Identify which cell holds the provided text, then report its [x, y] central coordinate. 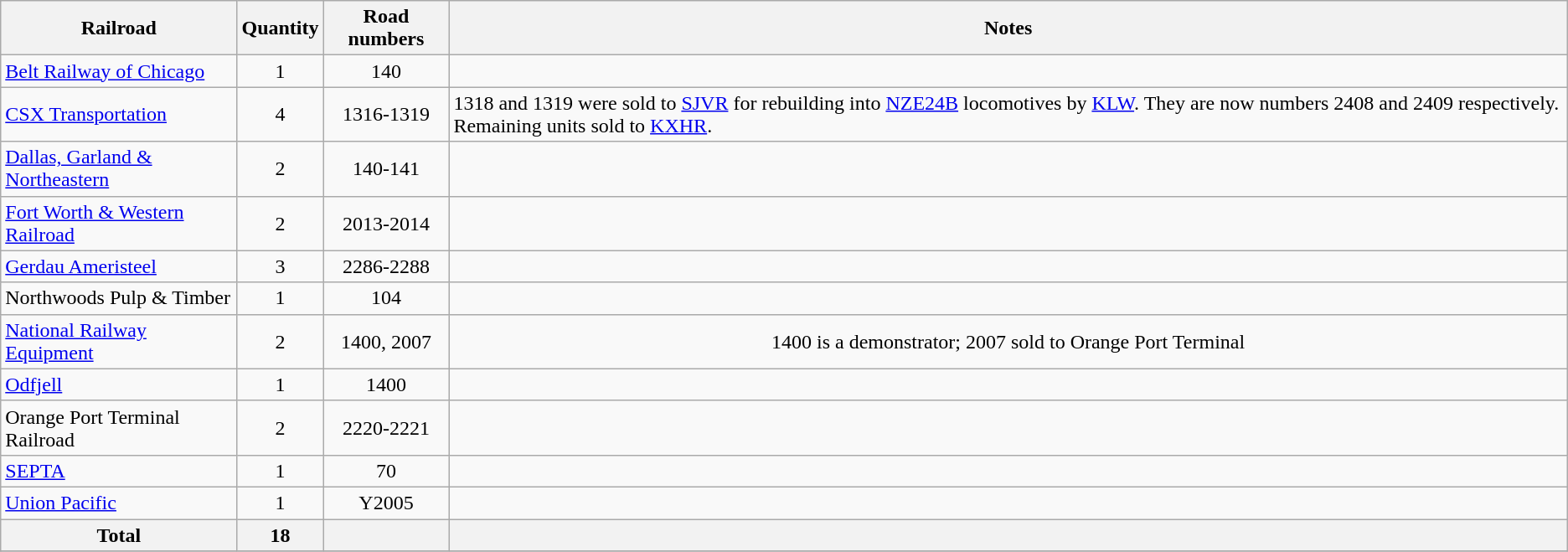
Quantity [280, 28]
Notes [1008, 28]
18 [280, 535]
Dallas, Garland & Northeastern [119, 169]
4 [280, 114]
140 [386, 71]
1400 [386, 384]
1400, 2007 [386, 342]
140-141 [386, 169]
70 [386, 471]
Y2005 [386, 503]
104 [386, 298]
SEPTA [119, 471]
2220-2221 [386, 427]
CSX Transportation [119, 114]
2013-2014 [386, 223]
National Railway Equipment [119, 342]
Union Pacific [119, 503]
Orange Port Terminal Railroad [119, 427]
Fort Worth & Western Railroad [119, 223]
Northwoods Pulp & Timber [119, 298]
Railroad [119, 28]
Gerdau Ameristeel [119, 266]
Road numbers [386, 28]
3 [280, 266]
Odfjell [119, 384]
Belt Railway of Chicago [119, 71]
2286-2288 [386, 266]
Total [119, 535]
1316-1319 [386, 114]
1400 is a demonstrator; 2007 sold to Orange Port Terminal [1008, 342]
